Return [x, y] of the center of cell containing provided text 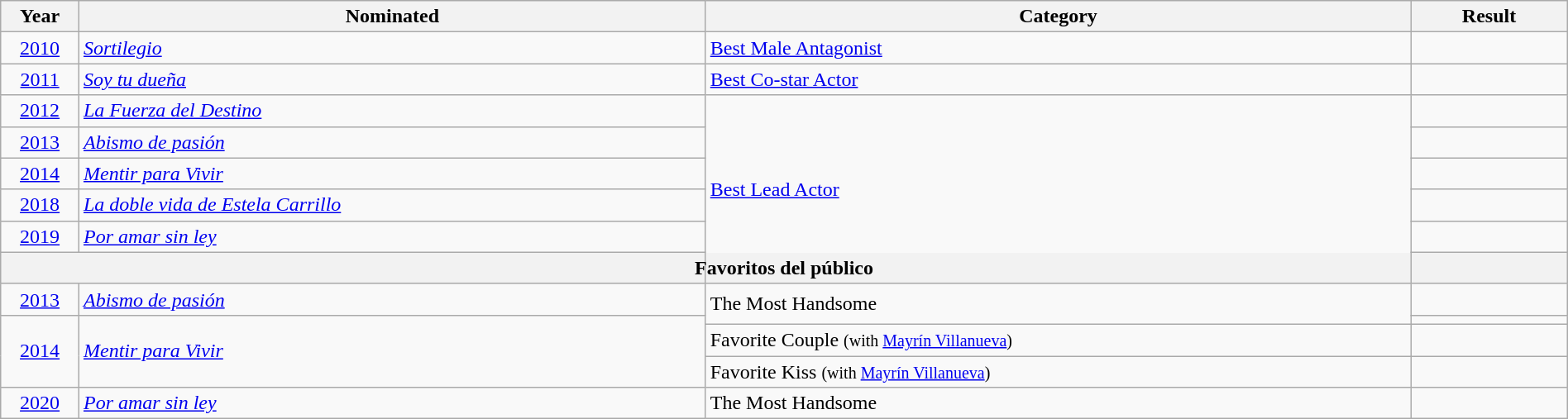
Favorite Couple (with Mayrín Villanueva) [1059, 340]
La doble vida de Estela Carrillo [392, 205]
Nominated [392, 17]
2011 [40, 79]
2019 [40, 236]
2020 [40, 403]
Soy tu dueña [392, 79]
Favorite Kiss (with Mayrín Villanueva) [1059, 371]
Year [40, 17]
Result [1489, 17]
2012 [40, 111]
2018 [40, 205]
Best Male Antagonist [1059, 48]
Best Lead Actor [1059, 189]
Favoritos del público [784, 268]
La Fuerza del Destino [392, 111]
Best Co-star Actor [1059, 79]
Sortilegio [392, 48]
Category [1059, 17]
2010 [40, 48]
